For the text-containing cell, return its midpoint in (X, Y) coordinate format. 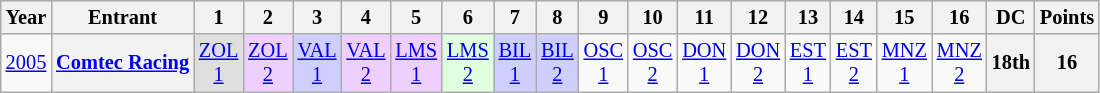
BIL1 (516, 63)
VAL1 (318, 63)
10 (652, 17)
LMS1 (416, 63)
DC (1011, 17)
11 (704, 17)
12 (758, 17)
VAL2 (366, 63)
3 (318, 17)
DON1 (704, 63)
8 (558, 17)
EST1 (808, 63)
Comtec Racing (122, 63)
MNZ1 (904, 63)
ZOL1 (218, 63)
7 (516, 17)
6 (468, 17)
OSC2 (652, 63)
15 (904, 17)
Points (1067, 17)
2 (268, 17)
18th (1011, 63)
OSC1 (604, 63)
4 (366, 17)
Year (26, 17)
BIL2 (558, 63)
Entrant (122, 17)
ZOL2 (268, 63)
5 (416, 17)
1 (218, 17)
LMS2 (468, 63)
MNZ2 (960, 63)
9 (604, 17)
DON2 (758, 63)
13 (808, 17)
14 (854, 17)
2005 (26, 63)
EST2 (854, 63)
